Return the [X, Y] coordinate for the center point of the cell that contains the specified text.  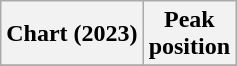
Peakposition [189, 34]
Chart (2023) [72, 34]
